Pinpoint the cell where the given text exists, returning its (X, Y) midpoint coordinate. 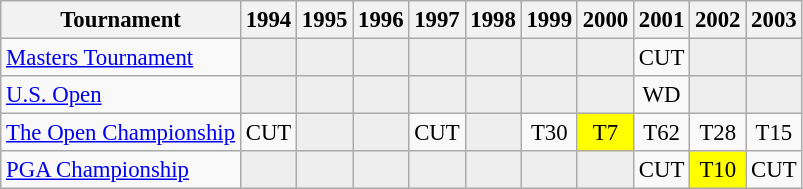
1997 (437, 20)
1998 (493, 20)
1994 (268, 20)
WD (661, 95)
T7 (605, 133)
2003 (774, 20)
T28 (718, 133)
2002 (718, 20)
T10 (718, 170)
1995 (325, 20)
1999 (549, 20)
T62 (661, 133)
T30 (549, 133)
1996 (381, 20)
2001 (661, 20)
The Open Championship (121, 133)
U.S. Open (121, 95)
Masters Tournament (121, 58)
PGA Championship (121, 170)
2000 (605, 20)
T15 (774, 133)
Tournament (121, 20)
